Identify which cell holds the provided text, then report its [x, y] central coordinate. 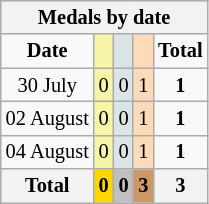
02 August [48, 118]
30 July [48, 85]
04 August [48, 152]
Medals by date [104, 17]
Date [48, 51]
